From the cell containing the given text, extract its center point as [X, Y] coordinate. 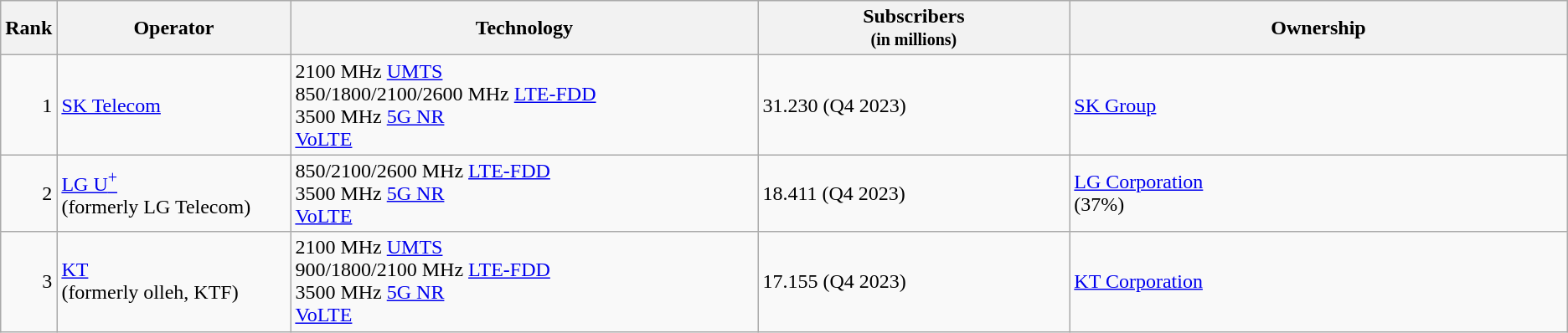
Subscribers(in millions) [914, 28]
SK Group [1318, 105]
Ownership [1318, 28]
2 [28, 193]
KT(formerly olleh, KTF) [174, 281]
KT Corporation [1318, 281]
1 [28, 105]
Rank [28, 28]
2100 MHz UMTS850/1800/2100/2600 MHz LTE-FDD3500 MHz 5G NRVoLTE [524, 105]
850/2100/2600 MHz LTE-FDD3500 MHz 5G NRVoLTE [524, 193]
18.411 (Q4 2023) [914, 193]
3 [28, 281]
Operator [174, 28]
LG U+(formerly LG Telecom) [174, 193]
2100 MHz UMTS900/1800/2100 MHz LTE-FDD3500 MHz 5G NRVoLTE [524, 281]
Technology [524, 28]
SK Telecom [174, 105]
LG Corporation(37%) [1318, 193]
17.155 (Q4 2023) [914, 281]
31.230 (Q4 2023) [914, 105]
